Scan for the cell matching the given text and deliver its [X, Y] coordinate at center. 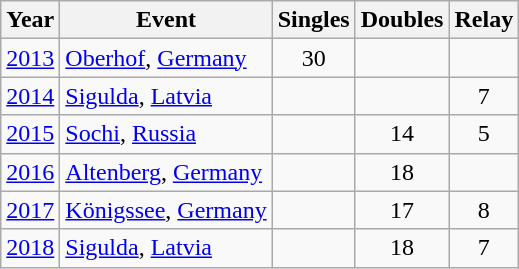
Event [166, 20]
Sochi, Russia [166, 134]
Doubles [402, 20]
Singles [314, 20]
Königssee, Germany [166, 210]
17 [402, 210]
Altenberg, Germany [166, 172]
2017 [30, 210]
2013 [30, 58]
2016 [30, 172]
14 [402, 134]
2014 [30, 96]
2015 [30, 134]
Year [30, 20]
5 [484, 134]
2018 [30, 248]
Oberhof, Germany [166, 58]
30 [314, 58]
Relay [484, 20]
8 [484, 210]
